Detect which cell encompasses the target text, then output its (X, Y) center coordinate. 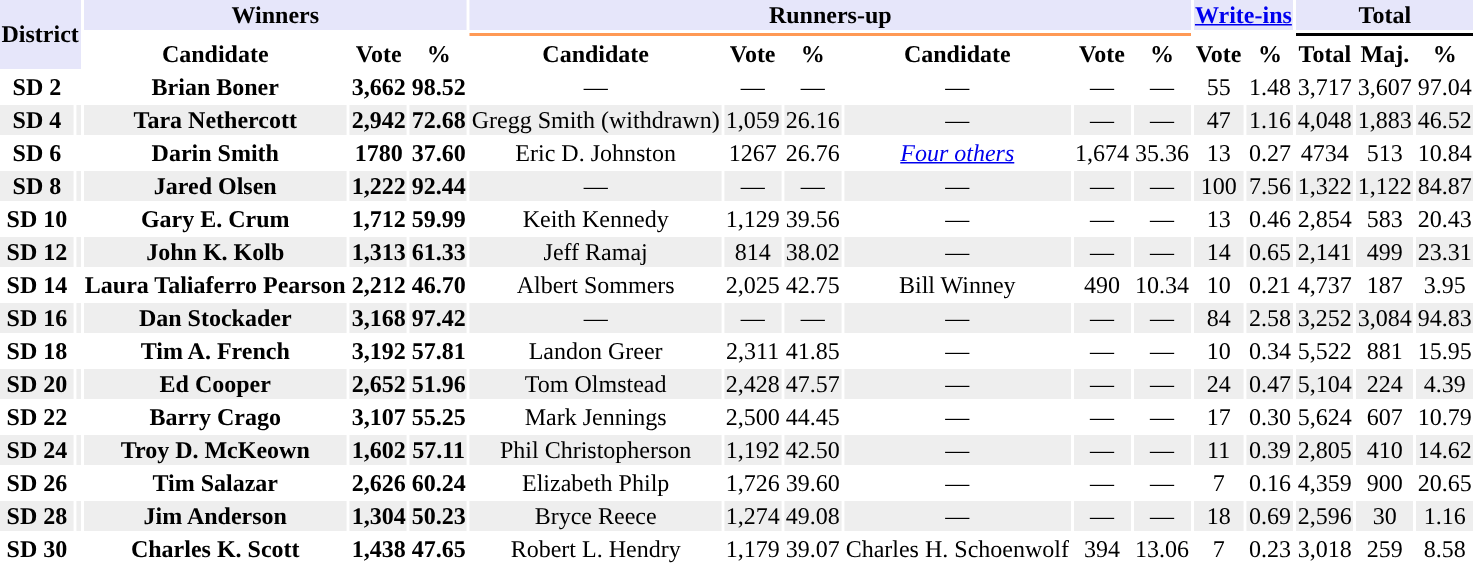
3.95 (1444, 285)
1.48 (1270, 87)
2,652 (378, 384)
Jeff Ramaj (596, 252)
Bryce Reece (596, 516)
1,129 (752, 219)
2,141 (1324, 252)
SD 14 (37, 285)
Eric D. Johnston (596, 153)
0.34 (1270, 351)
20.65 (1444, 483)
39.60 (812, 483)
3,717 (1324, 87)
14.62 (1444, 450)
3,107 (378, 417)
1,313 (378, 252)
59.99 (438, 219)
1,059 (752, 120)
Brian Boner (215, 87)
10.79 (1444, 417)
47 (1218, 120)
72.68 (438, 120)
187 (1384, 285)
5,522 (1324, 351)
Write-ins (1243, 15)
4,737 (1324, 285)
17 (1218, 417)
SD 24 (37, 450)
14 (1218, 252)
47.57 (812, 384)
SD 26 (37, 483)
2,805 (1324, 450)
0.30 (1270, 417)
4.39 (1444, 384)
Gregg Smith (withdrawn) (596, 120)
Keith Kennedy (596, 219)
SD 6 (37, 153)
100 (1218, 186)
38.02 (812, 252)
Mark Jennings (596, 417)
92.44 (438, 186)
3,084 (1384, 318)
Tim A. French (215, 351)
224 (1384, 384)
2,025 (752, 285)
23.31 (1444, 252)
1,322 (1324, 186)
Landon Greer (596, 351)
97.42 (438, 318)
46.70 (438, 285)
55 (1218, 87)
50.23 (438, 516)
499 (1384, 252)
10.34 (1162, 285)
Phil Christopherson (596, 450)
3,252 (1324, 318)
0.69 (1270, 516)
1,304 (378, 516)
Tom Olmstead (596, 384)
10.84 (1444, 153)
1,674 (1102, 153)
2,212 (378, 285)
46.52 (1444, 120)
41.85 (812, 351)
3,607 (1384, 87)
0.16 (1270, 483)
61.33 (438, 252)
Jared Olsen (215, 186)
John K. Kolb (215, 252)
SD 2 (37, 87)
0.65 (1270, 252)
SD 20 (37, 384)
2,311 (752, 351)
2,428 (752, 384)
7.56 (1270, 186)
11 (1218, 450)
0.39 (1270, 450)
26.76 (812, 153)
5,624 (1324, 417)
4,048 (1324, 120)
Laura Taliaferro Pearson (215, 285)
Troy D. McKeown (215, 450)
37.60 (438, 153)
SD 28 (37, 516)
1780 (378, 153)
94.83 (1444, 318)
39.56 (812, 219)
Four others (957, 153)
0.47 (1270, 384)
1,712 (378, 219)
SD 8 (37, 186)
35.36 (1162, 153)
55.25 (438, 417)
1,192 (752, 450)
1,602 (378, 450)
814 (752, 252)
2,942 (378, 120)
Tara Nethercott (215, 120)
2,626 (378, 483)
2,596 (1324, 516)
1,726 (752, 483)
24 (1218, 384)
42.50 (812, 450)
Elizabeth Philp (596, 483)
42.75 (812, 285)
44.45 (812, 417)
1,122 (1384, 186)
SD 16 (37, 318)
20.43 (1444, 219)
Darin Smith (215, 153)
0.21 (1270, 285)
2.58 (1270, 318)
49.08 (812, 516)
3,192 (378, 351)
3,168 (378, 318)
0.27 (1270, 153)
Tim Salazar (215, 483)
District (40, 34)
97.04 (1444, 87)
3,662 (378, 87)
Dan Stockader (215, 318)
513 (1384, 153)
26.16 (812, 120)
1,222 (378, 186)
Jim Anderson (215, 516)
Bill Winney (957, 285)
SD 10 (37, 219)
57.11 (438, 450)
84 (1218, 318)
Barry Crago (215, 417)
410 (1384, 450)
18 (1218, 516)
881 (1384, 351)
Gary E. Crum (215, 219)
SD 22 (37, 417)
490 (1102, 285)
51.96 (438, 384)
SD 18 (37, 351)
98.52 (438, 87)
2,500 (752, 417)
0.46 (1270, 219)
583 (1384, 219)
900 (1384, 483)
30 (1384, 516)
60.24 (438, 483)
1267 (752, 153)
1,883 (1384, 120)
Runners-up (830, 15)
SD 4 (37, 120)
607 (1384, 417)
Winners (275, 15)
15.95 (1444, 351)
Ed Cooper (215, 384)
7 (1218, 483)
57.81 (438, 351)
5,104 (1324, 384)
SD 12 (37, 252)
Albert Sommers (596, 285)
2,854 (1324, 219)
Maj. (1384, 54)
4,359 (1324, 483)
84.87 (1444, 186)
4734 (1324, 153)
1,274 (752, 516)
